Locate the cell with the specified text and output its (x, y) center coordinate. 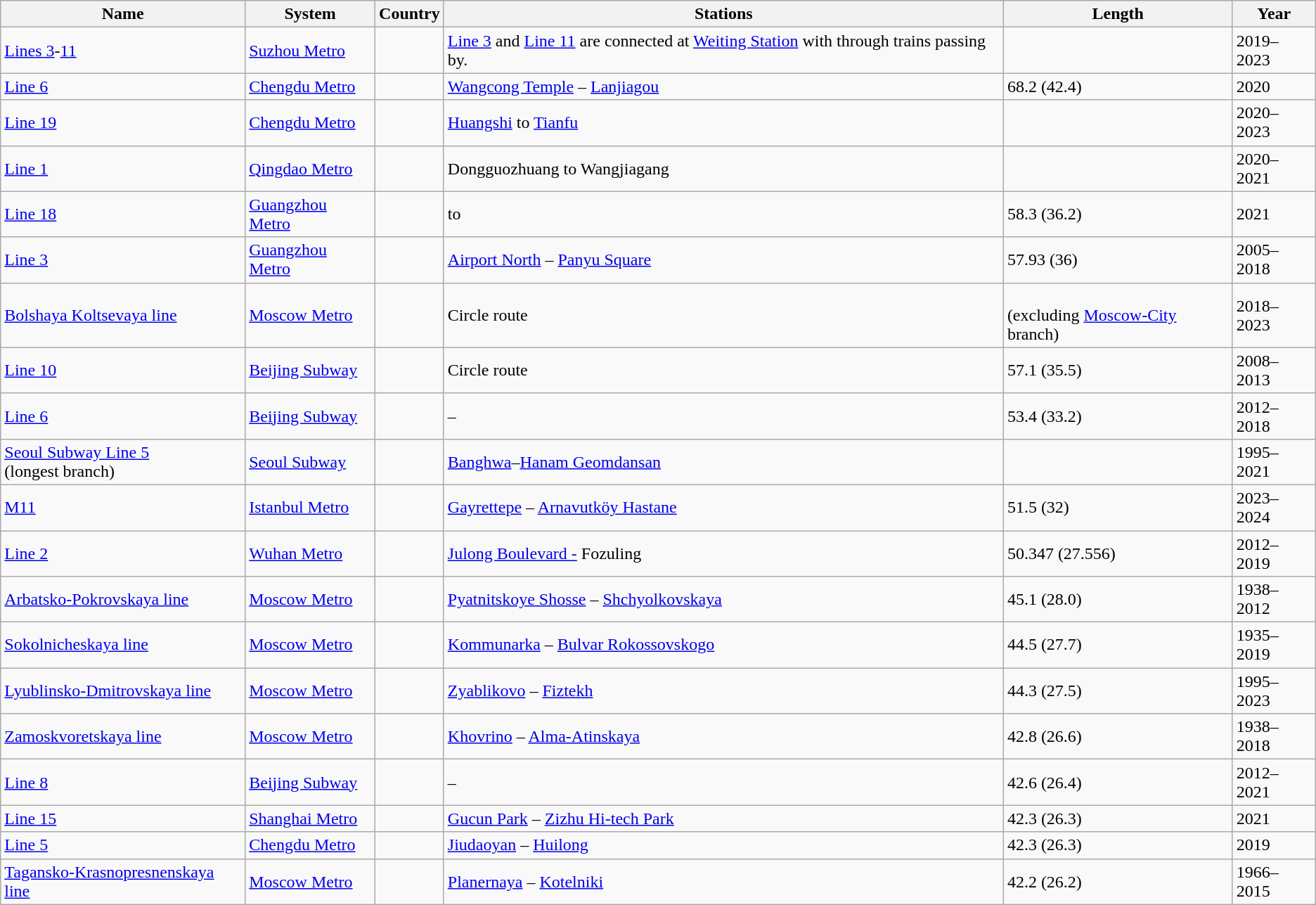
2023–2024 (1274, 508)
42.6 (26.4) (1118, 782)
Huangshi to Tianfu (723, 122)
2012–2019 (1274, 553)
Line 19 (123, 122)
Seoul Subway Line 5(longest branch) (123, 461)
M11 (123, 508)
68.2 (42.4) (1118, 86)
42.8 (26.6) (1118, 737)
1966–2015 (1274, 882)
Bolshaya Koltsevaya line (123, 315)
50.347 (27.556) (1118, 553)
Length (1118, 14)
58.3 (36.2) (1118, 214)
2019 (1274, 845)
Line 5 (123, 845)
2005–2018 (1274, 260)
Line 3 (123, 260)
Country (410, 14)
(excluding Moscow-City branch) (1118, 315)
Line 15 (123, 819)
2012–2018 (1274, 416)
1995–2021 (1274, 461)
Airport North – Panyu Square (723, 260)
2020 (1274, 86)
Planernaya – Kotelniki (723, 882)
Lines 3-11 (123, 51)
Arbatsko-Pokrovskaya line (123, 599)
to (723, 214)
Pyatnitskoye Shosse – Shchyolkovskaya (723, 599)
Name (123, 14)
Qingdao Metro (311, 169)
2020–2021 (1274, 169)
Banghwa–Hanam Geomdansan (723, 461)
Jiudaoyan – Huilong (723, 845)
1938–2018 (1274, 737)
2012–2021 (1274, 782)
Seoul Subway (311, 461)
Tagansko-Krasnopresnenskaya line (123, 882)
System (311, 14)
Line 18 (123, 214)
57.1 (35.5) (1118, 370)
Line 3 and Line 11 are connected at Weiting Station with through trains passing by. (723, 51)
57.93 (36) (1118, 260)
Gayrettepe – Arnavutköy Hastane (723, 508)
1938–2012 (1274, 599)
44.3 (27.5) (1118, 691)
Year (1274, 14)
1995–2023 (1274, 691)
2020–2023 (1274, 122)
2018–2023 (1274, 315)
Khovrino – Alma-Atinskaya (723, 737)
Shanghai Metro (311, 819)
Wangcong Temple – Lanjiagou (723, 86)
Istanbul Metro (311, 508)
Julong Boulevard - Fozuling (723, 553)
Lyublinsko-Dmitrovskaya line (123, 691)
Line 2 (123, 553)
51.5 (32) (1118, 508)
Kommunarka – Bulvar Rokossovskogo (723, 646)
Line 10 (123, 370)
1935–2019 (1274, 646)
53.4 (33.2) (1118, 416)
Zamoskvoretskaya line (123, 737)
42.2 (26.2) (1118, 882)
2008–2013 (1274, 370)
Dongguozhuang to Wangjiagang (723, 169)
Wuhan Metro (311, 553)
44.5 (27.7) (1118, 646)
45.1 (28.0) (1118, 599)
Line 8 (123, 782)
Suzhou Metro (311, 51)
Zyablikovo – Fiztekh (723, 691)
Stations (723, 14)
Line 1 (123, 169)
Sokolnicheskaya line (123, 646)
Gucun Park – Zizhu Hi-tech Park (723, 819)
2019–2023 (1274, 51)
